Identify which cell holds the provided text, then report its [x, y] central coordinate. 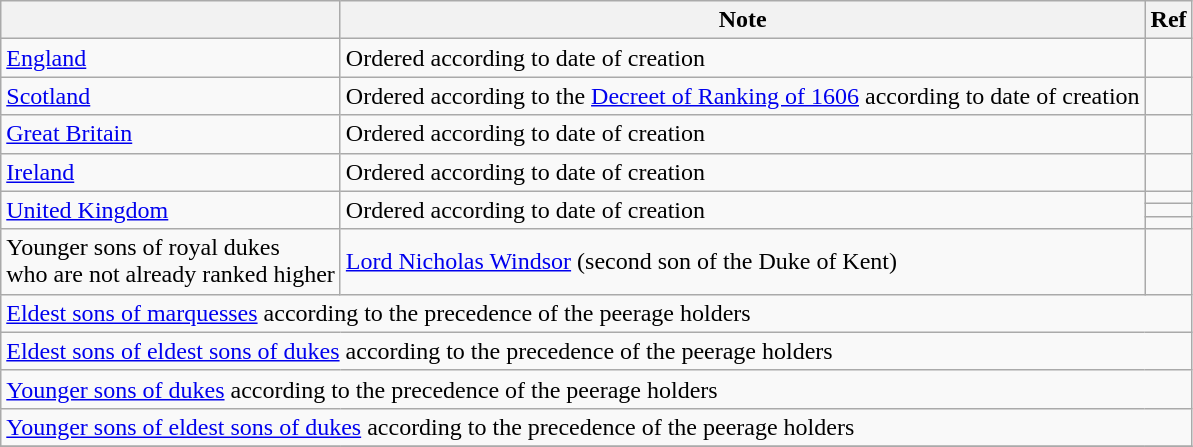
Note [742, 20]
England [171, 58]
United Kingdom [171, 210]
Eldest sons of eldest sons of dukes according to the precedence of the peerage holders [596, 351]
Younger sons of eldest sons of dukes according to the precedence of the peerage holders [596, 427]
Younger sons of dukes according to the precedence of the peerage holders [596, 389]
Scotland [171, 96]
Ref [1168, 20]
Younger sons of royal dukeswho are not already ranked higher [171, 262]
Great Britain [171, 134]
Ireland [171, 172]
Eldest sons of marquesses according to the precedence of the peerage holders [596, 313]
Lord Nicholas Windsor (second son of the Duke of Kent) [742, 262]
Ordered according to the Decreet of Ranking of 1606 according to date of creation [742, 96]
